Pinpoint the cell where the given text exists, returning its [x, y] midpoint coordinate. 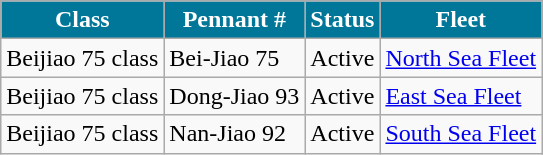
South Sea Fleet [461, 134]
North Sea Fleet [461, 58]
Fleet [461, 20]
East Sea Fleet [461, 96]
Status [342, 20]
Bei-Jiao 75 [234, 58]
Class [82, 20]
Nan-Jiao 92 [234, 134]
Pennant # [234, 20]
Dong-Jiao 93 [234, 96]
